For the text-containing cell, return its midpoint in (x, y) coordinate format. 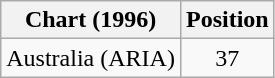
37 (227, 58)
Chart (1996) (91, 20)
Australia (ARIA) (91, 58)
Position (227, 20)
